Identify which cell holds the provided text, then report its [X, Y] central coordinate. 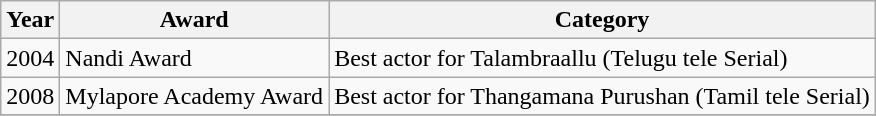
Award [194, 20]
Best actor for Thangamana Purushan (Tamil tele Serial) [602, 96]
Year [30, 20]
Best actor for Talambraallu (Telugu tele Serial) [602, 58]
Mylapore Academy Award [194, 96]
2004 [30, 58]
Nandi Award [194, 58]
Category [602, 20]
2008 [30, 96]
